Determine the [x, y] coordinate at the center of the cell enclosing the given text.  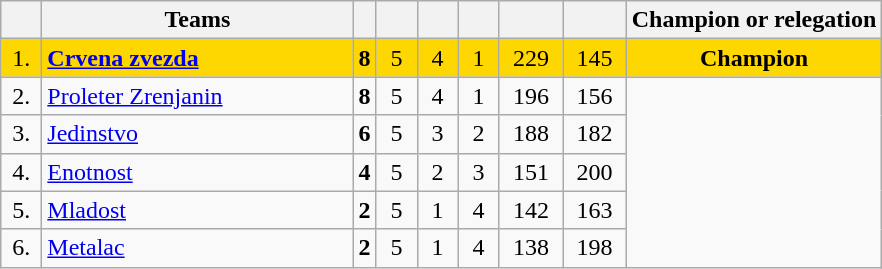
Enotnost [198, 172]
6. [22, 248]
196 [531, 96]
Champion [754, 58]
145 [595, 58]
Teams [198, 20]
Mladost [198, 210]
4. [22, 172]
198 [595, 248]
182 [595, 134]
229 [531, 58]
6 [364, 134]
200 [595, 172]
163 [595, 210]
142 [531, 210]
Proleter Zrenjanin [198, 96]
Jedinstvo [198, 134]
Champion or relegation [754, 20]
Metalac [198, 248]
151 [531, 172]
138 [531, 248]
2. [22, 96]
188 [531, 134]
Crvena zvezda [198, 58]
3. [22, 134]
1. [22, 58]
156 [595, 96]
5. [22, 210]
